Search for the cell housing the specified text and yield its [X, Y] center coordinate. 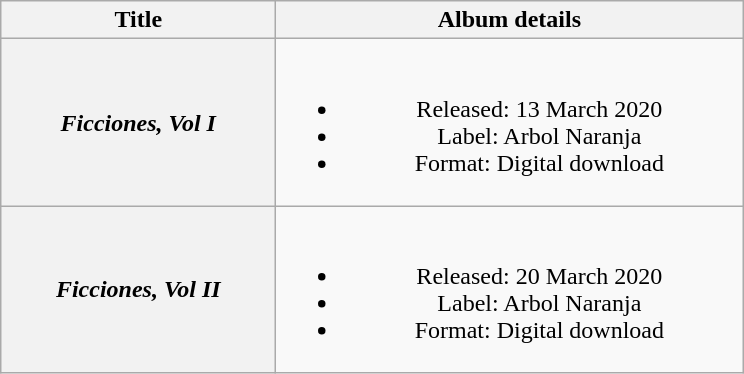
Ficciones, Vol II [138, 290]
Title [138, 20]
Ficciones, Vol I [138, 122]
Released: 20 March 2020Label: Arbol NaranjaFormat: Digital download [510, 290]
Released: 13 March 2020Label: Arbol NaranjaFormat: Digital download [510, 122]
Album details [510, 20]
